Return [X, Y] of the center of cell containing provided text 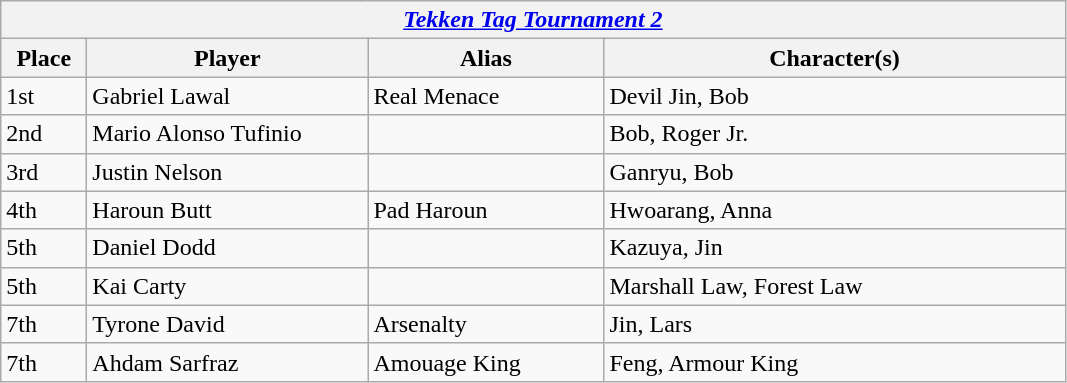
Kai Carty [228, 286]
Ganryu, Bob [834, 172]
Devil Jin, Bob [834, 96]
3rd [44, 172]
Alias [486, 58]
Kazuya, Jin [834, 248]
Amouage King [486, 362]
Haroun Butt [228, 210]
Player [228, 58]
Jin, Lars [834, 324]
Gabriel Lawal [228, 96]
Daniel Dodd [228, 248]
Real Menace [486, 96]
Tekken Tag Tournament 2 [533, 20]
Pad Haroun [486, 210]
4th [44, 210]
Mario Alonso Tufinio [228, 134]
Arsenalty [486, 324]
Hwoarang, Anna [834, 210]
Marshall Law, Forest Law [834, 286]
Place [44, 58]
Character(s) [834, 58]
1st [44, 96]
Tyrone David [228, 324]
2nd [44, 134]
Justin Nelson [228, 172]
Bob, Roger Jr. [834, 134]
Feng, Armour King [834, 362]
Ahdam Sarfraz [228, 362]
